Return the [X, Y] coordinate for the center point of the cell that contains the specified text.  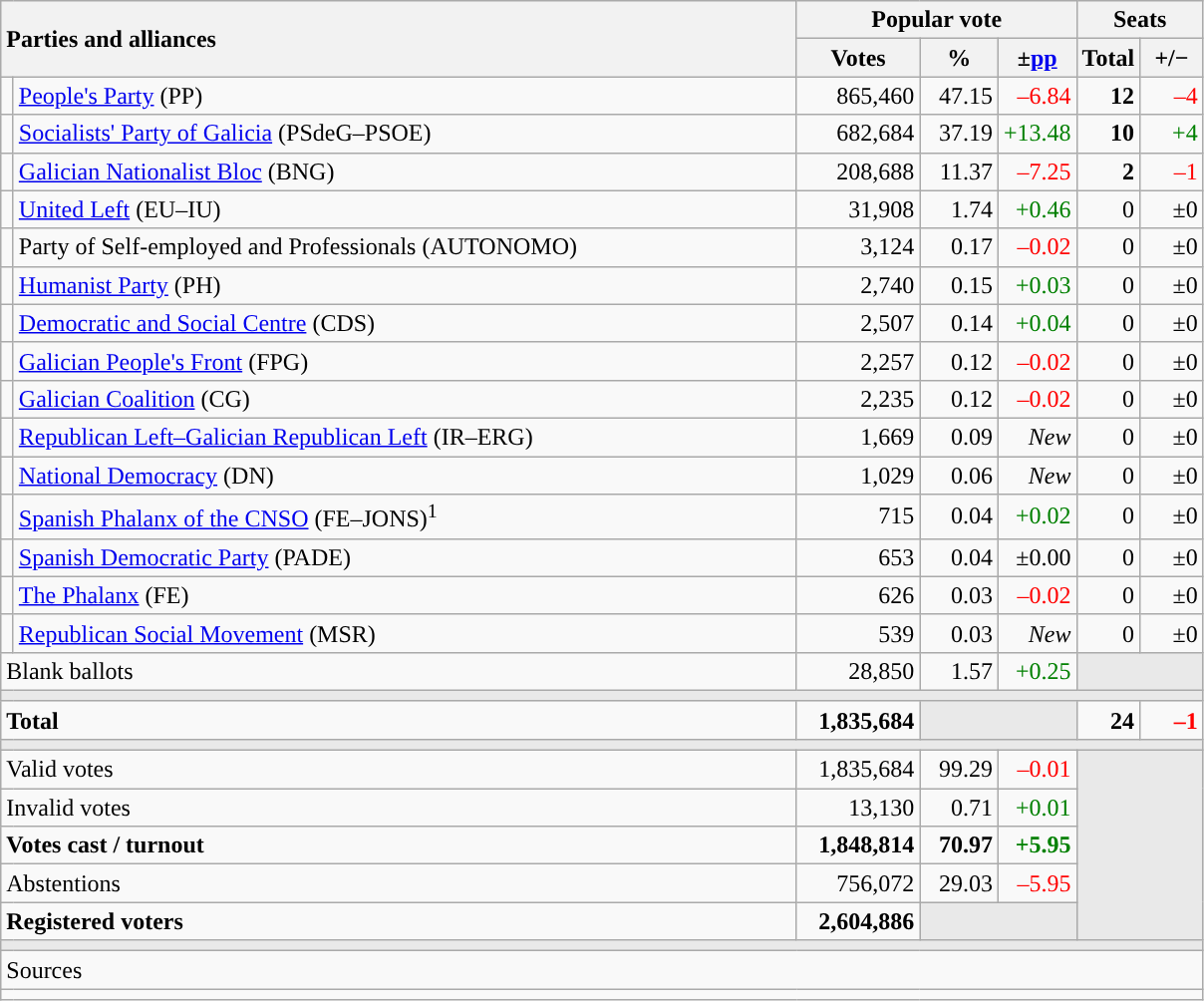
Votes [858, 58]
Republican Social Movement (MSR) [405, 633]
24 [1108, 720]
Blank ballots [399, 671]
Democratic and Social Centre (CDS) [405, 323]
1.74 [959, 209]
Socialists' Party of Galicia (PSdeG–PSOE) [405, 134]
47.15 [959, 96]
+5.95 [1037, 845]
+13.48 [1037, 134]
+0.03 [1037, 285]
Galician Nationalist Bloc (BNG) [405, 171]
3,124 [858, 247]
The Phalanx (FE) [405, 595]
+4 [1172, 134]
2,604,886 [858, 921]
Seats [1140, 20]
–0.01 [1037, 770]
653 [858, 557]
Valid votes [399, 770]
+0.04 [1037, 323]
70.97 [959, 845]
1,029 [858, 476]
Votes cast / turnout [399, 845]
1,848,814 [858, 845]
12 [1108, 96]
37.19 [959, 134]
208,688 [858, 171]
Parties and alliances [399, 39]
0.09 [959, 437]
626 [858, 595]
29.03 [959, 883]
±0.00 [1037, 557]
Abstentions [399, 883]
Spanish Democratic Party (PADE) [405, 557]
–5.95 [1037, 883]
+/− [1172, 58]
+0.01 [1037, 808]
13,130 [858, 808]
756,072 [858, 883]
2,235 [858, 399]
Invalid votes [399, 808]
0.15 [959, 285]
2 [1108, 171]
United Left (EU–IU) [405, 209]
Humanist Party (PH) [405, 285]
Popular vote [937, 20]
11.37 [959, 171]
–4 [1172, 96]
1.57 [959, 671]
99.29 [959, 770]
+0.02 [1037, 516]
0.14 [959, 323]
2,740 [858, 285]
539 [858, 633]
+0.46 [1037, 209]
715 [858, 516]
Sources [602, 970]
682,684 [858, 134]
Republican Left–Galician Republican Left (IR–ERG) [405, 437]
–7.25 [1037, 171]
Galician People's Front (FPG) [405, 361]
People's Party (PP) [405, 96]
0.06 [959, 476]
0.71 [959, 808]
28,850 [858, 671]
Registered voters [399, 921]
National Democracy (DN) [405, 476]
–6.84 [1037, 96]
2,257 [858, 361]
±pp [1037, 58]
0.17 [959, 247]
+0.25 [1037, 671]
865,460 [858, 96]
1,669 [858, 437]
Spanish Phalanx of the CNSO (FE–JONS)1 [405, 516]
Galician Coalition (CG) [405, 399]
Party of Self-employed and Professionals (AUTONOMO) [405, 247]
10 [1108, 134]
% [959, 58]
31,908 [858, 209]
2,507 [858, 323]
